Return the [x, y] coordinate for the center point of the cell that contains the specified text.  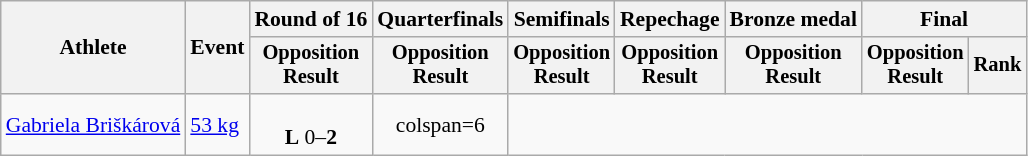
colspan=6 [440, 124]
Rank [998, 66]
Gabriela Briškárová [94, 124]
Semifinals [562, 19]
Repechage [670, 19]
Round of 16 [310, 19]
Final [944, 19]
Quarterfinals [440, 19]
Event [217, 48]
Bronze medal [794, 19]
L 0–2 [310, 124]
Athlete [94, 48]
53 kg [217, 124]
